Search for the cell housing the specified text and yield its (X, Y) center coordinate. 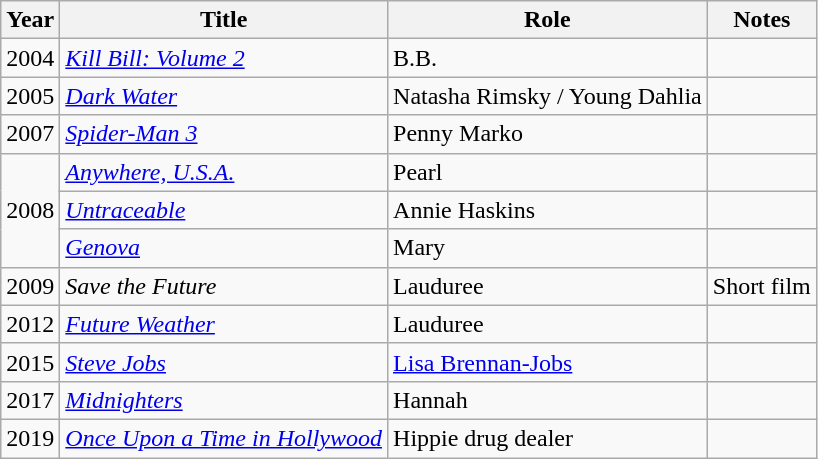
Future Weather (224, 324)
Once Upon a Time in Hollywood (224, 438)
Penny Marko (548, 134)
Hannah (548, 400)
Dark Water (224, 96)
2005 (30, 96)
Steve Jobs (224, 362)
2004 (30, 58)
Role (548, 20)
2012 (30, 324)
Annie Haskins (548, 210)
Hippie drug dealer (548, 438)
Spider-Man 3 (224, 134)
Year (30, 20)
2008 (30, 210)
2015 (30, 362)
Midnighters (224, 400)
2007 (30, 134)
Mary (548, 248)
2017 (30, 400)
Anywhere, U.S.A. (224, 172)
Genova (224, 248)
Natasha Rimsky / Young Dahlia (548, 96)
Kill Bill: Volume 2 (224, 58)
Short film (762, 286)
B.B. (548, 58)
2009 (30, 286)
2019 (30, 438)
Notes (762, 20)
Lisa Brennan-Jobs (548, 362)
Untraceable (224, 210)
Pearl (548, 172)
Save the Future (224, 286)
Title (224, 20)
